Search for the cell housing the specified text and yield its (X, Y) center coordinate. 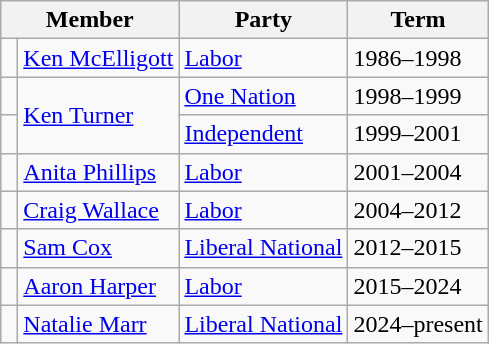
1998–1999 (418, 96)
Craig Wallace (98, 210)
2015–2024 (418, 286)
Member (90, 20)
2024–present (418, 324)
Term (418, 20)
1999–2001 (418, 134)
Natalie Marr (98, 324)
Ken Turner (98, 115)
2012–2015 (418, 248)
Anita Phillips (98, 172)
Aaron Harper (98, 286)
One Nation (264, 96)
2001–2004 (418, 172)
Party (264, 20)
1986–1998 (418, 58)
Independent (264, 134)
Ken McElligott (98, 58)
Sam Cox (98, 248)
2004–2012 (418, 210)
